Determine the (x, y) coordinate at the center of the cell enclosing the given text.  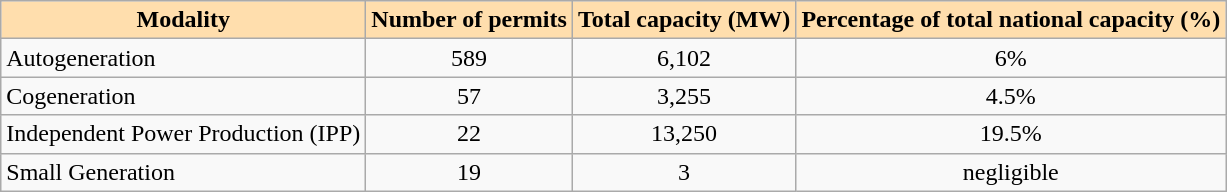
Percentage of total national capacity (%) (1011, 20)
589 (470, 58)
Number of permits (470, 20)
19.5% (1011, 134)
Small Generation (184, 172)
57 (470, 96)
Total capacity (MW) (684, 20)
19 (470, 172)
Cogeneration (184, 96)
Independent Power Production (IPP) (184, 134)
Autogeneration (184, 58)
negligible (1011, 172)
Modality (184, 20)
3 (684, 172)
22 (470, 134)
6,102 (684, 58)
3,255 (684, 96)
4.5% (1011, 96)
13,250 (684, 134)
6% (1011, 58)
